Return (x, y) of the center of cell containing provided text 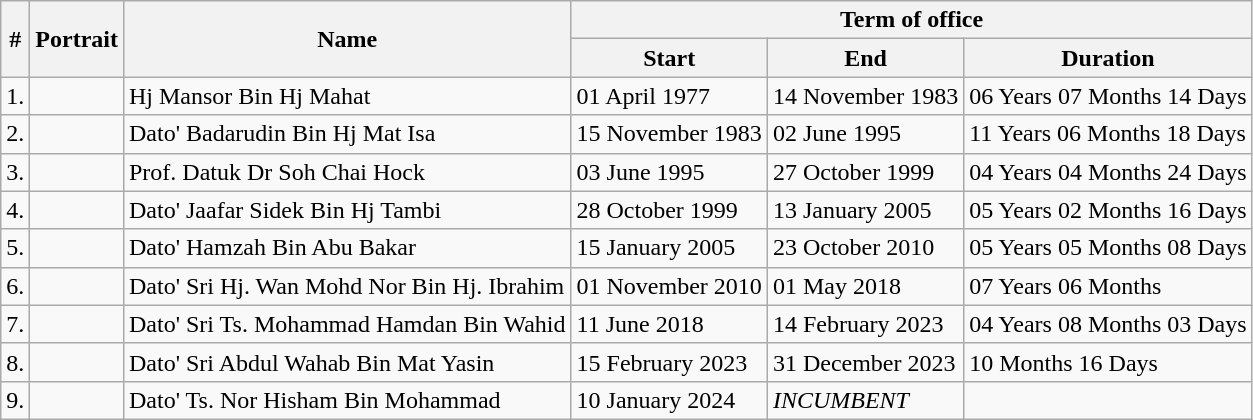
01 November 2010 (669, 286)
INCUMBENT (865, 400)
9. (16, 400)
27 October 1999 (865, 172)
4. (16, 210)
1. (16, 96)
Dato' Sri Abdul Wahab Bin Mat Yasin (347, 362)
07 Years 06 Months (1108, 286)
05 Years 02 Months 16 Days (1108, 210)
11 June 2018 (669, 324)
10 January 2024 (669, 400)
End (865, 58)
06 Years 07 Months 14 Days (1108, 96)
31 December 2023 (865, 362)
02 June 1995 (865, 134)
14 November 1983 (865, 96)
3. (16, 172)
11 Years 06 Months 18 Days (1108, 134)
01 May 2018 (865, 286)
Dato' Jaafar Sidek Bin Hj Tambi (347, 210)
Duration (1108, 58)
Prof. Datuk Dr Soh Chai Hock (347, 172)
6. (16, 286)
15 November 1983 (669, 134)
Hj Mansor Bin Hj Mahat (347, 96)
Start (669, 58)
# (16, 39)
10 Months 16 Days (1108, 362)
01 April 1977 (669, 96)
Dato' Badarudin Bin Hj Mat Isa (347, 134)
8. (16, 362)
Dato' Sri Hj. Wan Mohd Nor Bin Hj. Ibrahim (347, 286)
04 Years 08 Months 03 Days (1108, 324)
5. (16, 248)
7. (16, 324)
15 January 2005 (669, 248)
Dato' Sri Ts. Mohammad Hamdan Bin Wahid (347, 324)
23 October 2010 (865, 248)
04 Years 04 Months 24 Days (1108, 172)
2. (16, 134)
14 February 2023 (865, 324)
15 February 2023 (669, 362)
03 June 1995 (669, 172)
Term of office (912, 20)
13 January 2005 (865, 210)
Portrait (77, 39)
Dato' Ts. Nor Hisham Bin Mohammad (347, 400)
28 October 1999 (669, 210)
05 Years 05 Months 08 Days (1108, 248)
Dato' Hamzah Bin Abu Bakar (347, 248)
Name (347, 39)
